Return [X, Y] of the center of cell containing provided text 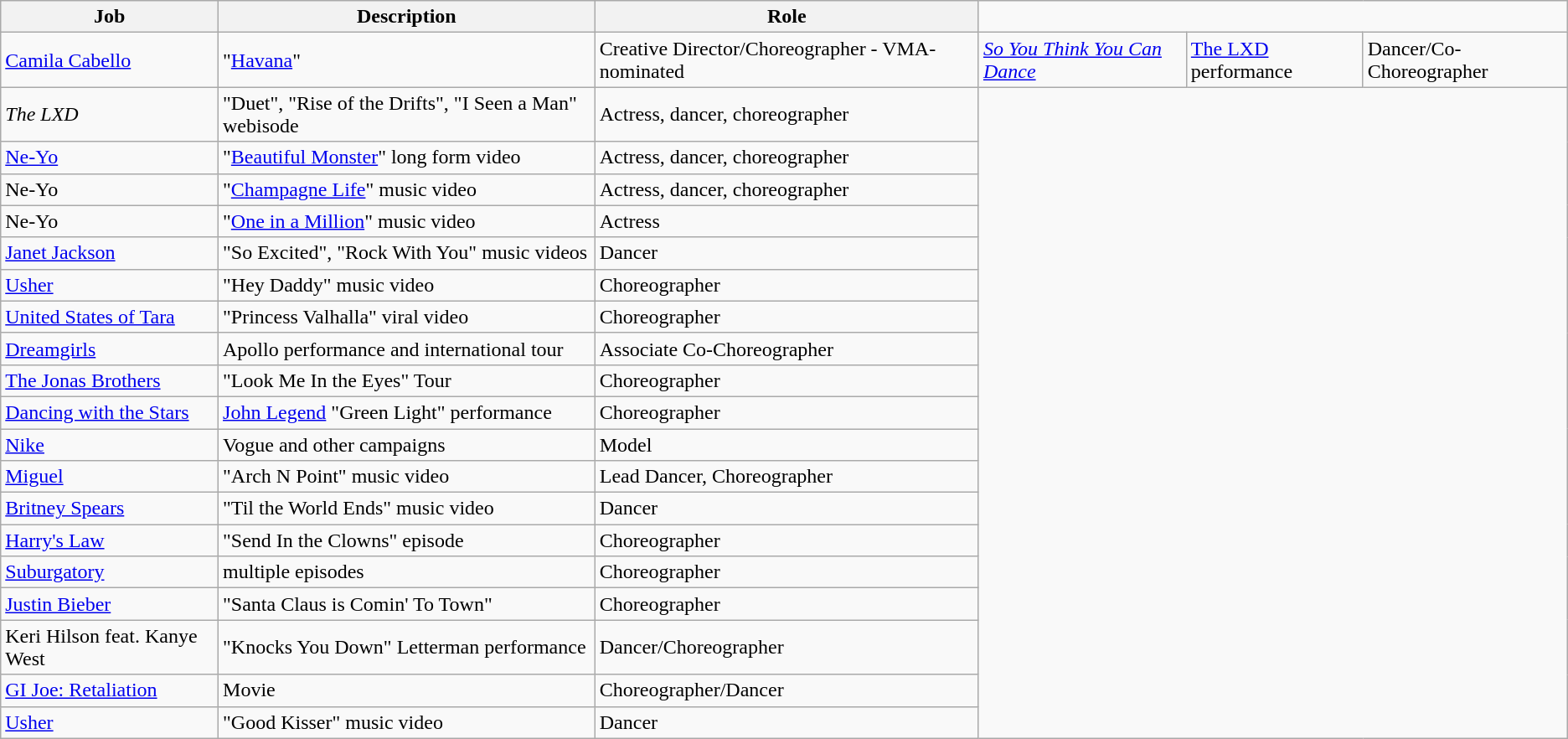
"Knocks You Down" Letterman performance [407, 647]
Vogue and other campaigns [407, 445]
Actress [787, 221]
Job [110, 17]
"Good Kisser" music video [407, 722]
Dancer/Choreographer [787, 647]
Apollo performance and international tour [407, 349]
Miguel [110, 477]
Janet Jackson [110, 253]
The Jonas Brothers [110, 380]
The LXD [110, 114]
Keri Hilson feat. Kanye West [110, 647]
Nike [110, 445]
"Arch N Point" music video [407, 477]
Choreographer/Dancer [787, 690]
The LXD performance [1275, 60]
Dancing with the Stars [110, 412]
Model [787, 445]
"Send In the Clowns" episode [407, 540]
Dancer/Co-Choreographer [1465, 60]
United States of Tara [110, 317]
Lead Dancer, Choreographer [787, 477]
Harry's Law [110, 540]
"Til the World Ends" music video [407, 509]
Camila Cabello [110, 60]
Justin Bieber [110, 604]
"Hey Daddy" music video [407, 285]
Description [407, 17]
"Duet", "Rise of the Drifts", "I Seen a Man" webisode [407, 114]
"Beautiful Monster" long form video [407, 158]
John Legend "Green Light" performance [407, 412]
"Santa Claus is Comin' To Town" [407, 604]
"One in a Million" music video [407, 221]
Dreamgirls [110, 349]
Role [787, 17]
"Champagne Life" music video [407, 189]
Creative Director/Choreographer - VMA-nominated [787, 60]
"Princess Valhalla" viral video [407, 317]
"Havana" [407, 60]
So You Think You Can Dance [1082, 60]
"So Excited", "Rock With You" music videos [407, 253]
"Look Me In the Eyes" Tour [407, 380]
Britney Spears [110, 509]
multiple episodes [407, 572]
Associate Co-Choreographer [787, 349]
GI Joe: Retaliation [110, 690]
Movie [407, 690]
Suburgatory [110, 572]
